Determine the [X, Y] coordinate at the center of the cell enclosing the given text.  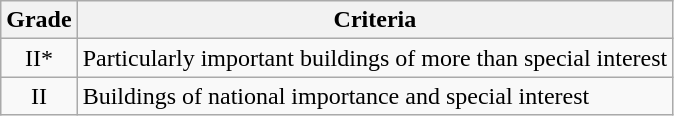
Particularly important buildings of more than special interest [375, 58]
Criteria [375, 20]
Buildings of national importance and special interest [375, 96]
II [39, 96]
II* [39, 58]
Grade [39, 20]
